Scan for the cell matching the given text and deliver its (x, y) coordinate at center. 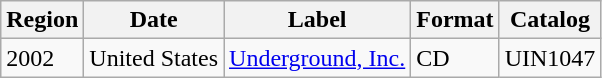
UIN1047 (550, 58)
Date (154, 20)
CD (455, 58)
Format (455, 20)
Catalog (550, 20)
Underground, Inc. (318, 58)
United States (154, 58)
Label (318, 20)
2002 (42, 58)
Region (42, 20)
